Locate the cell with the specified text and output its [X, Y] center coordinate. 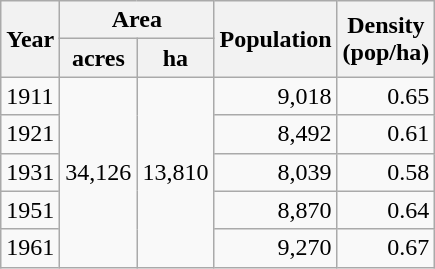
ha [176, 58]
0.61 [386, 134]
Population [276, 39]
Area [137, 20]
1951 [30, 210]
0.58 [386, 172]
Year [30, 39]
0.67 [386, 248]
8,870 [276, 210]
Density(pop/ha) [386, 39]
9,018 [276, 96]
1931 [30, 172]
1911 [30, 96]
1961 [30, 248]
0.65 [386, 96]
acres [98, 58]
0.64 [386, 210]
8,039 [276, 172]
13,810 [176, 172]
34,126 [98, 172]
8,492 [276, 134]
1921 [30, 134]
9,270 [276, 248]
